Identify which cell holds the provided text, then report its [x, y] central coordinate. 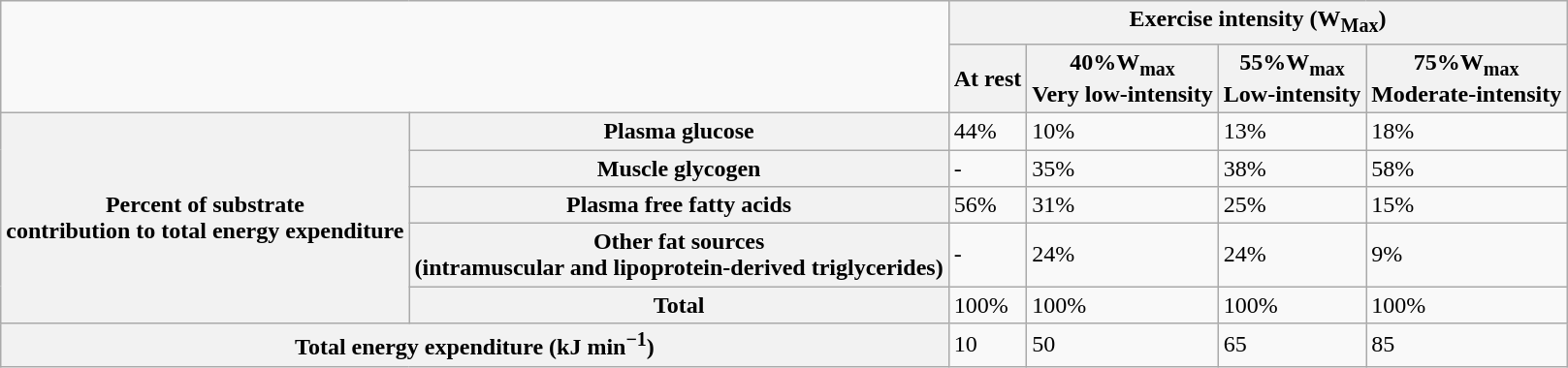
85 [1466, 345]
At rest [987, 77]
Total [679, 305]
Other fat sources(intramuscular and lipoprotein-derived triglycerides) [679, 256]
40%WmaxVery low-intensity [1123, 77]
10% [1123, 131]
Percent of substratecontribution to total energy expenditure [206, 217]
75%WmaxModerate-intensity [1466, 77]
31% [1123, 205]
Total energy expenditure (kJ min−1) [475, 345]
56% [987, 205]
44% [987, 131]
38% [1292, 168]
10 [987, 345]
65 [1292, 345]
9% [1466, 256]
35% [1123, 168]
Plasma glucose [679, 131]
Exercise intensity (WMax) [1258, 22]
15% [1466, 205]
13% [1292, 131]
25% [1292, 205]
Muscle glycogen [679, 168]
18% [1466, 131]
Plasma free fatty acids [679, 205]
50 [1123, 345]
58% [1466, 168]
55%WmaxLow-intensity [1292, 77]
